Locate the cell with the specified text and output its [x, y] center coordinate. 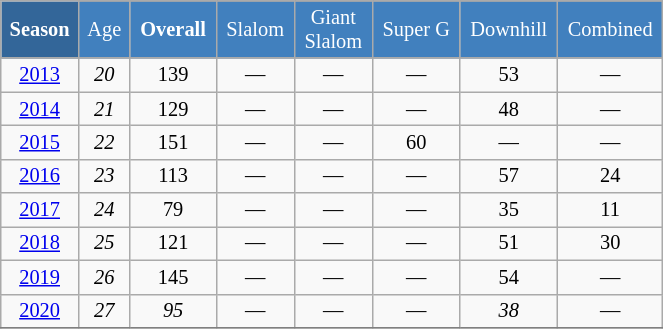
GiantSlalom [333, 29]
2013 [40, 75]
2016 [40, 176]
22 [104, 142]
21 [104, 109]
Super G [416, 29]
30 [610, 243]
60 [416, 142]
2017 [40, 210]
Combined [610, 29]
38 [508, 311]
121 [173, 243]
2020 [40, 311]
Age [104, 29]
25 [104, 243]
95 [173, 311]
Slalom [255, 29]
145 [173, 277]
27 [104, 311]
51 [508, 243]
53 [508, 75]
11 [610, 210]
Downhill [508, 29]
35 [508, 210]
2019 [40, 277]
151 [173, 142]
79 [173, 210]
Season [40, 29]
23 [104, 176]
57 [508, 176]
Overall [173, 29]
129 [173, 109]
20 [104, 75]
2015 [40, 142]
113 [173, 176]
2018 [40, 243]
54 [508, 277]
26 [104, 277]
48 [508, 109]
139 [173, 75]
2014 [40, 109]
